For the text-containing cell, return its midpoint in (X, Y) coordinate format. 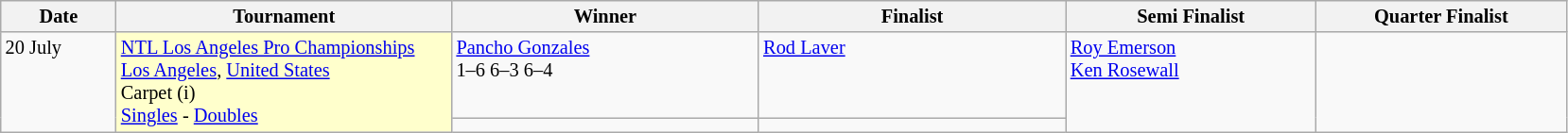
Finalist (912, 16)
Roy Emerson Ken Rosewall (1192, 82)
Semi Finalist (1192, 16)
Winner (605, 16)
Quarter Finalist (1441, 16)
Date (59, 16)
Rod Laver (912, 75)
Tournament (284, 16)
NTL Los Angeles Pro Championships Los Angeles, United StatesCarpet (i)Singles - Doubles (284, 82)
Pancho Gonzales1–6 6–3 6–4 (605, 75)
20 July (59, 82)
